From the cell containing the given text, extract its center point as [x, y] coordinate. 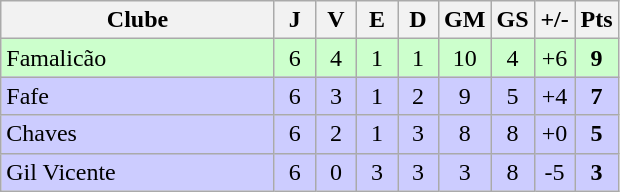
Clube [138, 20]
7 [596, 96]
Fafe [138, 96]
+4 [554, 96]
E [376, 20]
-5 [554, 172]
Pts [596, 20]
V [336, 20]
Gil Vicente [138, 172]
+0 [554, 134]
10 [465, 58]
Chaves [138, 134]
J [294, 20]
+6 [554, 58]
GM [465, 20]
0 [336, 172]
D [418, 20]
+/- [554, 20]
Famalicão [138, 58]
GS [512, 20]
